Identify which cell holds the provided text, then report its (x, y) central coordinate. 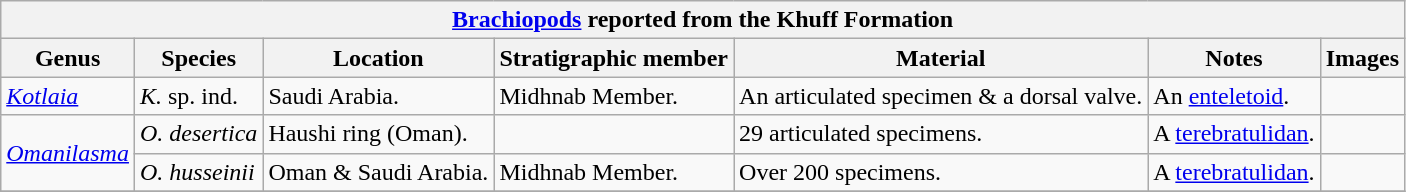
Species (198, 58)
O. husseinii (198, 172)
Images (1362, 58)
An enteletoid. (1234, 96)
Saudi Arabia. (378, 96)
Brachiopods reported from the Khuff Formation (703, 20)
Oman & Saudi Arabia. (378, 172)
Notes (1234, 58)
O. desertica (198, 134)
Over 200 specimens. (941, 172)
Material (941, 58)
Location (378, 58)
K. sp. ind. (198, 96)
Haushi ring (Oman). (378, 134)
Genus (68, 58)
An articulated specimen & a dorsal valve. (941, 96)
29 articulated specimens. (941, 134)
Omanilasma (68, 153)
Kotlaia (68, 96)
Stratigraphic member (614, 58)
